Provide the [X, Y] coordinate of the cell's center where the given text is located.  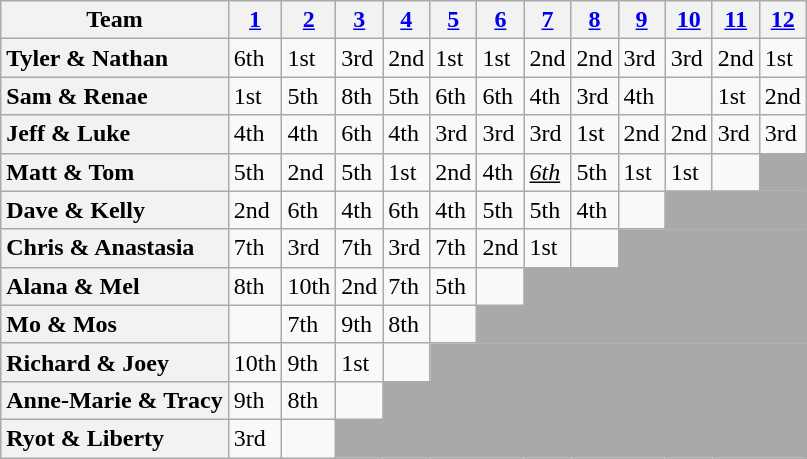
Ryot & Liberty [114, 438]
2 [309, 20]
9 [642, 20]
Dave & Kelly [114, 210]
Jeff & Luke [114, 134]
1 [255, 20]
11 [736, 20]
Chris & Anastasia [114, 248]
4 [406, 20]
Tyler & Nathan [114, 58]
Team [114, 20]
Alana & Mel [114, 286]
Mo & Mos [114, 324]
8 [594, 20]
5 [454, 20]
Matt & Tom [114, 172]
10 [688, 20]
7 [548, 20]
12 [782, 20]
Richard & Joey [114, 362]
Anne-Marie & Tracy [114, 400]
3 [360, 20]
Sam & Renae [114, 96]
6 [500, 20]
